Identify which cell holds the provided text, then report its [X, Y] central coordinate. 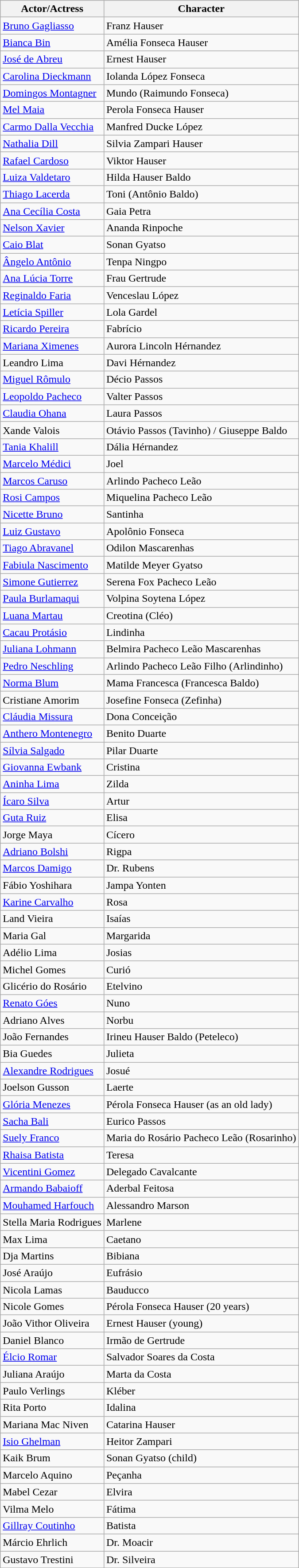
Mel Maia [52, 110]
Etelvino [201, 986]
Leandro Lima [52, 363]
Caio Blat [52, 245]
Rita Porto [52, 1408]
Tania Khalill [52, 447]
Julieta [201, 1054]
Norma Blum [52, 683]
Dr. Silveira [201, 1559]
Bruno Gagliasso [52, 26]
Viktor Hauser [201, 160]
Isaías [201, 919]
Jorge Maya [52, 835]
Cristina [201, 767]
Aderbal Feitosa [201, 1189]
Thiago Lacerda [52, 194]
Santinha [201, 515]
Dona Conceição [201, 716]
Rhaisa Batista [52, 1155]
Mouhamed Harfouch [52, 1205]
Josias [201, 952]
Adélio Lima [52, 952]
Idalina [201, 1408]
Marcos Damigo [52, 868]
Irineu Hauser Baldo (Peteleco) [201, 1037]
Bibiana [201, 1256]
Character [201, 9]
Dja Martins [52, 1256]
Domingos Montagner [52, 93]
Marcos Caruso [52, 480]
Nuno [201, 1003]
Frau Gertrude [201, 279]
Carmo Dalla Vecchia [52, 127]
Batista [201, 1525]
Lola Gardel [201, 312]
Rafael Cardoso [52, 160]
Décio Passos [201, 379]
Venceslau López [201, 295]
Land Vieira [52, 919]
Carolina Dieckmann [52, 76]
João Vithor Oliveira [52, 1324]
Claudia Ohana [52, 413]
Mabel Cezar [52, 1492]
Franz Hauser [201, 26]
Arlindo Pacheco Leão [201, 480]
Creotina (Cléo) [201, 616]
Artur [201, 801]
Heitor Zampari [201, 1441]
Amélia Fonseca Hauser [201, 43]
Fátima [201, 1509]
Ana Cecília Costa [52, 211]
Alexandre Rodrigues [52, 1071]
Maria Gal [52, 936]
Mundo (Raimundo Fonseca) [201, 93]
Gustavo Trestini [52, 1559]
Rosi Campos [52, 498]
Marta da Costa [201, 1374]
Maria do Rosário Pacheco Leão (Rosarinho) [201, 1138]
Peçanha [201, 1475]
Karine Carvalho [52, 902]
Letícia Spiller [52, 312]
Laura Passos [201, 413]
Matilde Meyer Gyatso [201, 565]
Glicério do Rosário [52, 986]
Dr. Rubens [201, 868]
Delegado Cavalcante [201, 1172]
Aninha Lima [52, 784]
Daniel Blanco [52, 1340]
Marlene [201, 1222]
Alessandro Marson [201, 1205]
Giovanna Ewbank [52, 767]
Sacha Bali [52, 1121]
José Araújo [52, 1273]
Bia Guedes [52, 1054]
Manfred Ducke López [201, 127]
Lindinha [201, 632]
Otávio Passos (Tavinho) / Giuseppe Baldo [201, 430]
Kléber [201, 1391]
Eurico Passos [201, 1121]
Fábio Yoshihara [52, 885]
Fabrício [201, 329]
Caetano [201, 1239]
Arlindo Pacheco Leão Filho (Arlindinho) [201, 666]
Max Lima [52, 1239]
Mama Francesca (Francesca Baldo) [201, 683]
Valter Passos [201, 396]
Anthero Montenegro [52, 733]
João Fernandes [52, 1037]
Ananda Rinpoche [201, 228]
Armando Babaioff [52, 1189]
Josefine Fonseca (Zefinha) [201, 700]
Silvia Zampari Hauser [201, 143]
Pérola Fonseca Hauser (20 years) [201, 1307]
Ângelo Antônio [52, 262]
Élcio Romar [52, 1357]
Elisa [201, 818]
Teresa [201, 1155]
Apolônio Fonseca [201, 531]
Marcelo Aquino [52, 1475]
Vicentini Gomez [52, 1172]
Ícaro Silva [52, 801]
Mariana Mac Niven [52, 1425]
Márcio Ehrlich [52, 1542]
Ernest Hauser [201, 59]
Pérola Fonseca Hauser (as an old lady) [201, 1104]
Actor/Actress [52, 9]
Dr. Moacir [201, 1542]
Suely Franco [52, 1138]
Vilma Melo [52, 1509]
Salvador Soares da Costa [201, 1357]
Curió [201, 969]
Adriano Alves [52, 1020]
Belmira Pacheco Leão Mascarenhas [201, 649]
Reginaldo Faria [52, 295]
Leopoldo Pacheco [52, 396]
Renato Góes [52, 1003]
Marcelo Médici [52, 464]
Pedro Neschling [52, 666]
Guta Ruiz [52, 818]
Sonan Gyatso [201, 245]
Ana Lúcia Torre [52, 279]
Juliana Araújo [52, 1374]
Joel [201, 464]
Toni (Antônio Baldo) [201, 194]
Benito Duarte [201, 733]
Paula Burlamaqui [52, 599]
Bianca Bin [52, 43]
Catarina Hauser [201, 1425]
Ricardo Pereira [52, 329]
Simone Gutierrez [52, 582]
Luiz Gustavo [52, 531]
Cícero [201, 835]
Isio Ghelman [52, 1441]
Fabiula Nascimento [52, 565]
Cacau Protásio [52, 632]
Cristiane Amorim [52, 700]
Tiago Abravanel [52, 548]
Dália Hérnandez [201, 447]
Rosa [201, 902]
Sonan Gyatso (child) [201, 1458]
Nelson Xavier [52, 228]
Pilar Duarte [201, 751]
Eufrásio [201, 1273]
Elvira [201, 1492]
Odilon Mascarenhas [201, 548]
Josué [201, 1071]
Xande Valois [52, 430]
Hilda Hauser Baldo [201, 177]
Joelson Gusson [52, 1088]
Bauducco [201, 1290]
Glória Menezes [52, 1104]
Laerte [201, 1088]
Davi Hérnandez [201, 363]
Margarida [201, 936]
Kaik Brum [52, 1458]
Gaia Petra [201, 211]
Miquelina Pacheco Leão [201, 498]
Cláudia Missura [52, 716]
Mariana Ximenes [52, 346]
Zilda [201, 784]
Gillray Coutinho [52, 1525]
Nicette Bruno [52, 515]
Volpina Soytena López [201, 599]
Nicole Gomes [52, 1307]
Luiza Valdetaro [52, 177]
José de Abreu [52, 59]
Stella Maria Rodrigues [52, 1222]
Michel Gomes [52, 969]
Sílvia Salgado [52, 751]
Iolanda López Fonseca [201, 76]
Juliana Lohmann [52, 649]
Nicola Lamas [52, 1290]
Ernest Hauser (young) [201, 1324]
Perola Fonseca Hauser [201, 110]
Luana Martau [52, 616]
Miguel Rômulo [52, 379]
Adriano Bolshi [52, 852]
Serena Fox Pacheco Leão [201, 582]
Tenpa Ningpo [201, 262]
Norbu [201, 1020]
Paulo Verlings [52, 1391]
Nathalia Dill [52, 143]
Irmão de Gertrude [201, 1340]
Jampa Yonten [201, 885]
Rigpa [201, 852]
Aurora Lincoln Hérnandez [201, 346]
